Determine the [X, Y] coordinate at the center of the cell enclosing the given text.  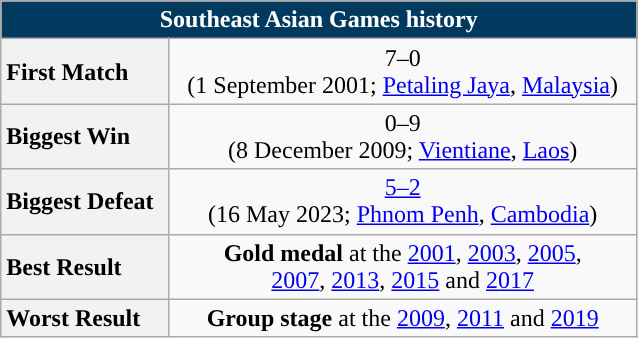
Biggest Win [85, 136]
Best Result [85, 266]
Gold medal at the 2001, 2003, 2005,2007, 2013, 2015 and 2017 [403, 266]
0–9 (8 December 2009; Vientiane, Laos) [403, 136]
Group stage at the 2009, 2011 and 2019 [403, 318]
Biggest Defeat [85, 202]
5–2 (16 May 2023; Phnom Penh, Cambodia) [403, 202]
Worst Result [85, 318]
7–0 (1 September 2001; Petaling Jaya, Malaysia) [403, 72]
First Match [85, 72]
Southeast Asian Games history [319, 20]
